From the cell containing the given text, extract its center point as [X, Y] coordinate. 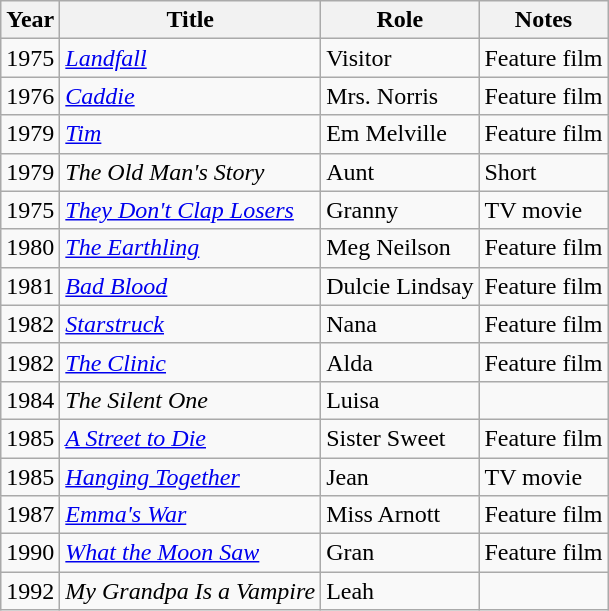
Caddie [190, 96]
Emma's War [190, 515]
What the Moon Saw [190, 553]
The Silent One [190, 400]
Luisa [400, 400]
Visitor [400, 58]
Granny [400, 210]
Dulcie Lindsay [400, 286]
Jean [400, 477]
1981 [30, 286]
Nana [400, 324]
Mrs. Norris [400, 96]
1980 [30, 248]
Meg Neilson [400, 248]
A Street to Die [190, 438]
1976 [30, 96]
1990 [30, 553]
My Grandpa Is a Vampire [190, 591]
The Old Man's Story [190, 172]
1987 [30, 515]
1984 [30, 400]
Tim [190, 134]
Aunt [400, 172]
1992 [30, 591]
Role [400, 20]
Alda [400, 362]
Landfall [190, 58]
Leah [400, 591]
Gran [400, 553]
Bad Blood [190, 286]
Hanging Together [190, 477]
Starstruck [190, 324]
The Earthling [190, 248]
Year [30, 20]
Em Melville [400, 134]
Sister Sweet [400, 438]
Miss Arnott [400, 515]
Notes [544, 20]
Title [190, 20]
The Clinic [190, 362]
Short [544, 172]
They Don't Clap Losers [190, 210]
